Scan for the cell matching the given text and deliver its (X, Y) coordinate at center. 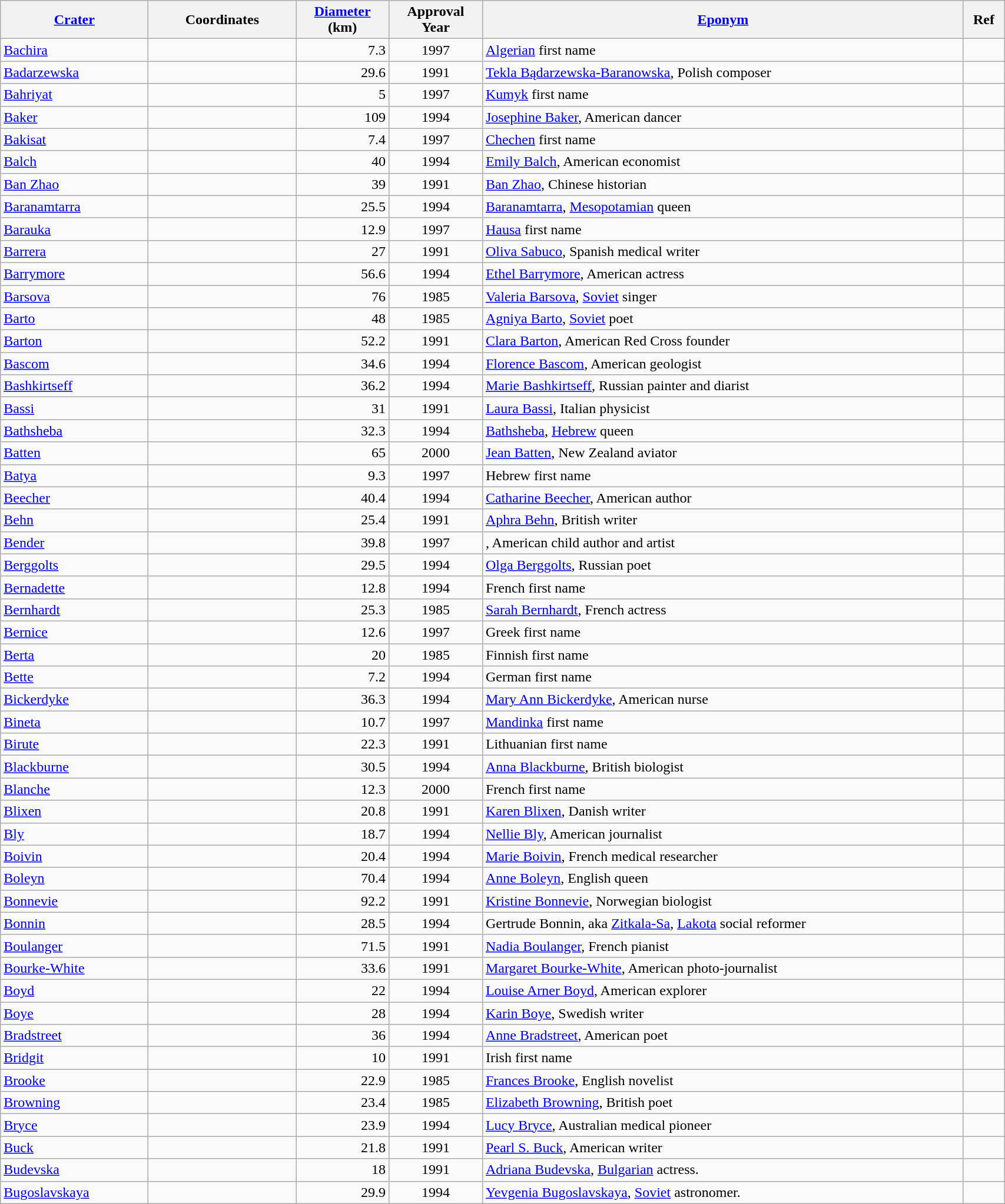
20.8 (343, 811)
Birute (74, 744)
23.4 (343, 1103)
Bernhardt (74, 610)
Beecher (74, 498)
Bathsheba (74, 431)
Finnish first name (723, 655)
Bassi (74, 408)
Florence Bascom, American geologist (723, 364)
25.3 (343, 610)
33.6 (343, 968)
Browning (74, 1103)
65 (343, 453)
Behn (74, 520)
22 (343, 990)
Hausa first name (723, 229)
18 (343, 1170)
Baranamtarra, Mesopotamian queen (723, 207)
Bradstreet (74, 1036)
Bickerdyke (74, 700)
23.9 (343, 1125)
Yevgenia Bugoslavskaya, Soviet astronomer. (723, 1192)
Margaret Bourke-White, American photo-journalist (723, 968)
Bashkirtseff (74, 386)
Berta (74, 655)
Eponym (723, 20)
Bernice (74, 632)
Kristine Bonnevie, Norwegian biologist (723, 901)
40.4 (343, 498)
40 (343, 162)
Elizabeth Browning, British poet (723, 1103)
Batten (74, 453)
Bourke-White (74, 968)
Blanche (74, 789)
Karin Boye, Swedish writer (723, 1013)
Blixen (74, 811)
32.3 (343, 431)
12.3 (343, 789)
Gertrude Bonnin, aka Zitkala-Sa, Lakota social reformer (723, 923)
Jean Batten, New Zealand aviator (723, 453)
21.8 (343, 1148)
10 (343, 1058)
Catharine Beecher, American author (723, 498)
Baker (74, 117)
29.6 (343, 72)
39 (343, 184)
7.2 (343, 677)
29.9 (343, 1192)
27 (343, 251)
Mary Ann Bickerdyke, American nurse (723, 700)
Barton (74, 341)
70.4 (343, 879)
Tekla Bądarzewska-Baranowska, Polish composer (723, 72)
22.9 (343, 1080)
36.3 (343, 700)
Ethel Barrymore, American actress (723, 274)
39.8 (343, 543)
18.7 (343, 834)
Balch (74, 162)
Karen Blixen, Danish writer (723, 811)
Mandinka first name (723, 722)
Boleyn (74, 879)
Valeria Barsova, Soviet singer (723, 296)
Chechen first name (723, 139)
12.8 (343, 587)
34.6 (343, 364)
Bonnin (74, 923)
ApprovalYear (436, 20)
Marie Boivin, French medical researcher (723, 856)
Agniya Barto, Soviet poet (723, 319)
Bridgit (74, 1058)
Emily Balch, American economist (723, 162)
Boye (74, 1013)
Barsova (74, 296)
10.7 (343, 722)
Josephine Baker, American dancer (723, 117)
Irish first name (723, 1058)
Lithuanian first name (723, 744)
Bette (74, 677)
Nellie Bly, American journalist (723, 834)
28.5 (343, 923)
28 (343, 1013)
Anne Boleyn, English queen (723, 879)
12.6 (343, 632)
Bender (74, 543)
Brooke (74, 1080)
92.2 (343, 901)
5 (343, 95)
German first name (723, 677)
Bineta (74, 722)
71.5 (343, 946)
109 (343, 117)
Louise Arner Boyd, American explorer (723, 990)
Crater (74, 20)
Kumyk first name (723, 95)
12.9 (343, 229)
Blackburne (74, 767)
Diameter(km) (343, 20)
31 (343, 408)
Boulanger (74, 946)
Coordinates (223, 20)
25.4 (343, 520)
25.5 (343, 207)
Olga Berggolts, Russian poet (723, 565)
Bly (74, 834)
Adriana Budevska, Bulgarian actress. (723, 1170)
36 (343, 1036)
Baranamtarra (74, 207)
Lucy Bryce, Australian medical pioneer (723, 1125)
Bonnevie (74, 901)
Barto (74, 319)
Laura Bassi, Italian physicist (723, 408)
Frances Brooke, English novelist (723, 1080)
29.5 (343, 565)
48 (343, 319)
Bathsheba, Hebrew queen (723, 431)
Anne Bradstreet, American poet (723, 1036)
Barrera (74, 251)
20 (343, 655)
Anna Blackburne, British biologist (723, 767)
Pearl S. Buck, American writer (723, 1148)
76 (343, 296)
Barauka (74, 229)
7.3 (343, 50)
Sarah Bernhardt, French actress (723, 610)
Hebrew first name (723, 475)
Buck (74, 1148)
Ban Zhao (74, 184)
Barrymore (74, 274)
Batya (74, 475)
Ban Zhao, Chinese historian (723, 184)
22.3 (343, 744)
Ref (983, 20)
Bahriyat (74, 95)
Bugoslavskaya (74, 1192)
Clara Barton, American Red Cross founder (723, 341)
Bernadette (74, 587)
30.5 (343, 767)
7.4 (343, 139)
Nadia Boulanger, French pianist (723, 946)
36.2 (343, 386)
Bachira (74, 50)
Greek first name (723, 632)
Badarzewska (74, 72)
Bascom (74, 364)
Budevska (74, 1170)
Aphra Behn, British writer (723, 520)
9.3 (343, 475)
Algerian first name (723, 50)
20.4 (343, 856)
56.6 (343, 274)
Oliva Sabuco, Spanish medical writer (723, 251)
Boyd (74, 990)
Marie Bashkirtseff, Russian painter and diarist (723, 386)
, American child author and artist (723, 543)
Bryce (74, 1125)
Bakisat (74, 139)
Berggolts (74, 565)
Boivin (74, 856)
52.2 (343, 341)
